Output the (x, y) coordinate of the center of the cell containing the given text.  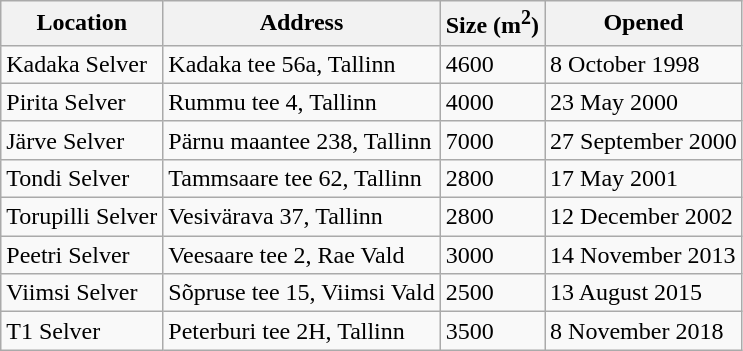
Pärnu maantee 238, Tallinn (302, 140)
Tondi Selver (82, 178)
7000 (492, 140)
Vesivärava 37, Tallinn (302, 217)
17 May 2001 (644, 178)
Veesaare tee 2, Rae Vald (302, 255)
27 September 2000 (644, 140)
Size (m2) (492, 24)
13 August 2015 (644, 293)
Tammsaare tee 62, Tallinn (302, 178)
4600 (492, 64)
Kadaka Selver (82, 64)
Rummu tee 4, Tallinn (302, 102)
Opened (644, 24)
3500 (492, 331)
Location (82, 24)
Kadaka tee 56a, Tallinn (302, 64)
Torupilli Selver (82, 217)
8 November 2018 (644, 331)
Viimsi Selver (82, 293)
3000 (492, 255)
Pirita Selver (82, 102)
2500 (492, 293)
4000 (492, 102)
Peterburi tee 2H, Tallinn (302, 331)
Sõpruse tee 15, Viimsi Vald (302, 293)
Address (302, 24)
Peetri Selver (82, 255)
12 December 2002 (644, 217)
23 May 2000 (644, 102)
Järve Selver (82, 140)
T1 Selver (82, 331)
14 November 2013 (644, 255)
8 October 1998 (644, 64)
